Return the [x, y] coordinate for the center point of the cell that contains the specified text.  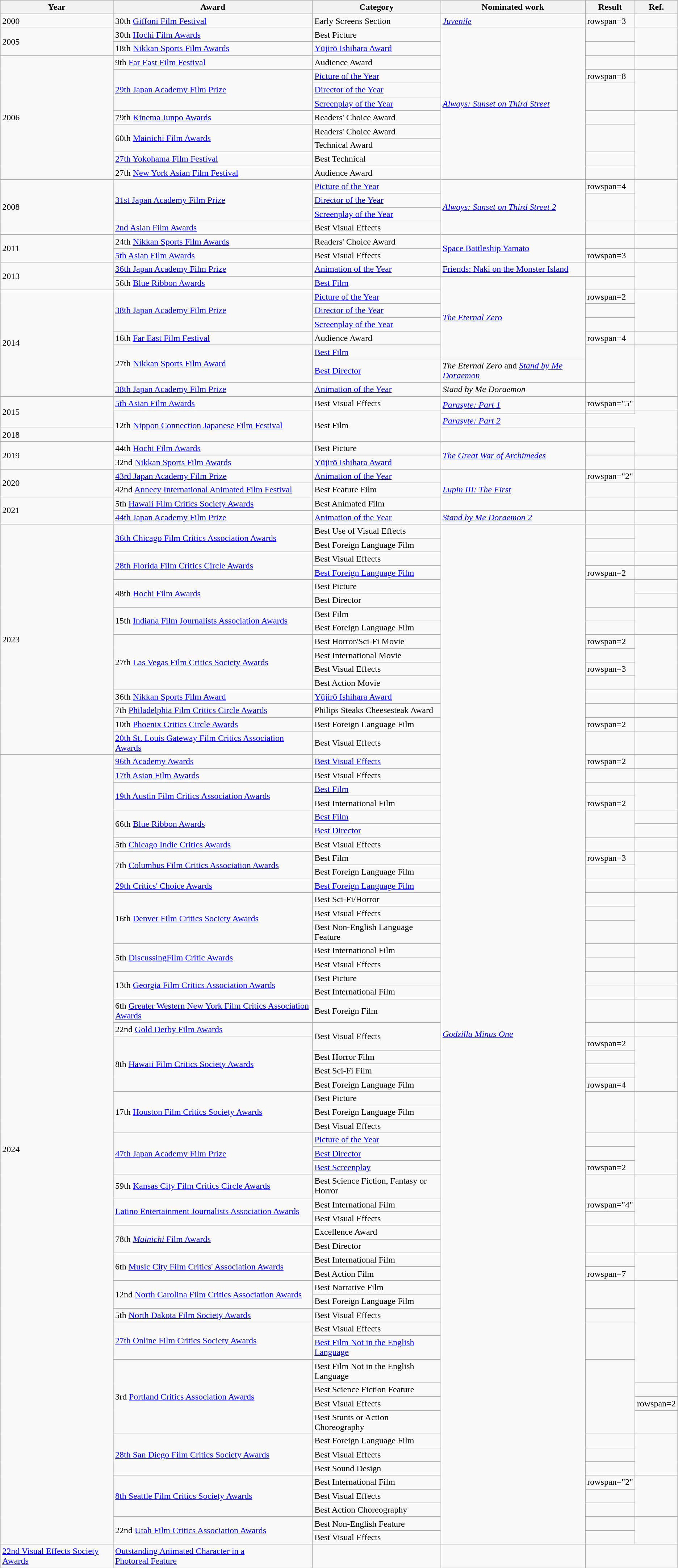
Lupin III: The First [513, 490]
Best Non-English Language Feature [377, 932]
Outstanding Animated Character in aPhotoreal Feature [213, 1556]
rowspan="5" [610, 403]
2013 [57, 276]
Best Action Movie [377, 683]
Best Science Fiction Feature [377, 1390]
2nd Asian Film Awards [213, 228]
Best Technical [377, 159]
60th Mainichi Film Awards [213, 138]
27th Nikkan Sports Film Award [213, 364]
3rd Portland Critics Association Awards [213, 1397]
Best Science Fiction, Fantasy or Horror [377, 1186]
5th Chicago Indie Critics Awards [213, 845]
Award [213, 7]
2024 [57, 1149]
56th Blue Ribbon Awards [213, 283]
30th Hochi Film Awards [213, 35]
Always: Sunset on Third Street [513, 104]
18th Nikkan Sports Film Awards [213, 49]
5th DiscussingFilm Critic Awards [213, 958]
Category [377, 7]
2005 [57, 42]
2020 [57, 483]
2023 [57, 639]
2011 [57, 249]
Best Foreign Film [377, 1011]
Stand by Me Doraemon 2 [513, 517]
Parasyte: Part 1 [513, 405]
36th Chicago Film Critics Association Awards [213, 538]
2015 [57, 412]
Best Narrative Film [377, 1287]
22nd Utah Film Critics Association Awards [213, 1530]
6th Music City Film Critics' Association Awards [213, 1267]
79th Kinema Junpo Awards [213, 117]
Early Screens Section [377, 21]
Best Use of Visual Effects [377, 531]
2018 [57, 435]
Best Horror/Sci-Fi Movie [377, 642]
The Eternal Zero [513, 317]
Latino Entertainment Journalists Association Awards [213, 1212]
2006 [57, 117]
16th Denver Film Critics Society Awards [213, 918]
22nd Visual Effects Society Awards [57, 1556]
20th St. Louis Gateway Film Critics Association Awards [213, 743]
Technical Award [377, 145]
Stand by Me Doraemon [513, 389]
Best Action Film [377, 1273]
Godzilla Minus One [513, 1034]
12th Nippon Connection Japanese Film Festival [213, 426]
Best Stunts or Action Choreography [377, 1422]
6th Greater Western New York Film Critics Association Awards [213, 1011]
78th Mainichi Film Awards [213, 1239]
30th Giffoni Film Festival [213, 21]
12nd North Carolina Film Critics Association Awards [213, 1294]
Best Animated Film [377, 504]
47th Japan Academy Film Prize [213, 1154]
29th Critics' Choice Awards [213, 886]
Always: Sunset on Third Street 2 [513, 207]
36th Japan Academy Film Prize [213, 269]
31st Japan Academy Film Prize [213, 200]
Best Screenplay [377, 1167]
42nd Annecy International Animated Film Festival [213, 490]
8th Seattle Film Critics Society Awards [213, 1496]
7th Philadelphia Film Critics Circle Awards [213, 710]
Best Non-English Feature [377, 1523]
Best International Movie [377, 655]
59th Kansas City Film Critics Circle Awards [213, 1186]
Philips Steaks Cheesesteak Award [377, 710]
16th Far East Film Festival [213, 338]
27th Las Vegas Film Critics Society Awards [213, 662]
Best Action Choreography [377, 1510]
19th Austin Film Critics Association Awards [213, 796]
Ref. [656, 7]
15th Indiana Film Journalists Association Awards [213, 621]
44th Japan Academy Film Prize [213, 517]
24th Nikkan Sports Film Awards [213, 242]
9th Far East Film Festival [213, 62]
Best Sci-Fi/Horror [377, 900]
13th Georgia Film Critics Association Awards [213, 985]
2019 [57, 455]
27th Yokohama Film Festival [213, 159]
rowspan=8 [610, 76]
Best Feature Film [377, 490]
32nd Nikkan Sports Film Awards [213, 462]
5th Hawaii Film Critics Society Awards [213, 504]
27th Online Film Critics Society Awards [213, 1340]
Parasyte: Part 2 [513, 421]
rowspan="4" [610, 1205]
29th Japan Academy Film Prize [213, 90]
17th Asian Film Awards [213, 775]
2014 [57, 343]
96th Academy Awards [213, 762]
The Great War of Archimedes [513, 455]
Best Horror Film [377, 1057]
10th Phoenix Critics Circle Awards [213, 724]
2008 [57, 207]
8th Hawaii Film Critics Society Awards [213, 1064]
Space Battleship Yamato [513, 249]
27th New York Asian Film Festival [213, 173]
44th Hochi Film Awards [213, 449]
7th Columbus Film Critics Association Awards [213, 865]
17th Houston Film Critics Society Awards [213, 1112]
Friends: Naki on the Monster Island [513, 269]
66th Blue Ribbon Awards [213, 823]
5th North Dakota Film Society Awards [213, 1315]
Result [610, 7]
2000 [57, 21]
rowspan=7 [610, 1273]
2021 [57, 510]
48th Hochi Film Awards [213, 593]
28th San Diego Film Critics Society Awards [213, 1455]
36th Nikkan Sports Film Award [213, 697]
43rd Japan Academy Film Prize [213, 476]
Nominated work [513, 7]
28th Florida Film Critics Circle Awards [213, 566]
The Eternal Zero and Stand by Me Doraemon [513, 370]
Year [57, 7]
Juvenile [513, 21]
Best Sound Design [377, 1468]
Excellence Award [377, 1232]
Best Sci-Fi Film [377, 1071]
22nd Gold Derby Film Awards [213, 1029]
